Pinpoint the cell where the given text exists, returning its [X, Y] midpoint coordinate. 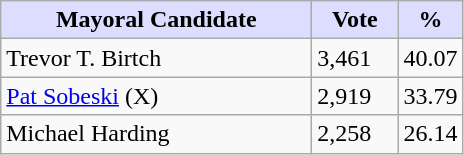
3,461 [355, 58]
Vote [355, 20]
Michael Harding [156, 134]
% [430, 20]
2,258 [355, 134]
Mayoral Candidate [156, 20]
33.79 [430, 96]
26.14 [430, 134]
Pat Sobeski (X) [156, 96]
2,919 [355, 96]
Trevor T. Birtch [156, 58]
40.07 [430, 58]
